Return [x, y] of the center of cell containing provided text 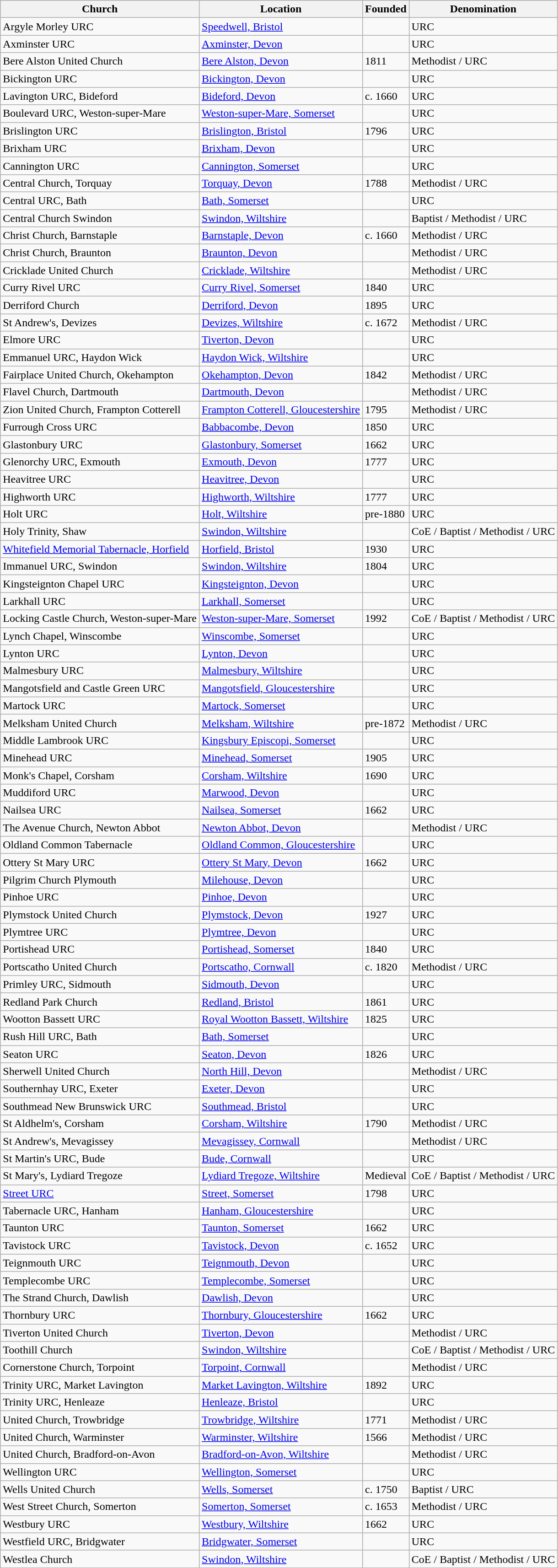
Medieval [386, 1176]
1798 [386, 1193]
Primley URC, Sidmouth [100, 984]
Portishead, Somerset [281, 949]
Tavistock URC [100, 1245]
Founded [386, 9]
Malmesbury URC [100, 671]
Pilgrim Church Plymouth [100, 880]
Haydon Wick, Wiltshire [281, 357]
United Church, Warminster [100, 1437]
Emmanuel URC, Haydon Wick [100, 357]
The Avenue Church, Newton Abbot [100, 828]
Plymstock, Devon [281, 915]
Axminster URC [100, 44]
Frampton Cotterell, Gloucestershire [281, 410]
Zion United Church, Frampton Cotterell [100, 410]
pre-1872 [386, 723]
Exeter, Devon [281, 1089]
Thornbury URC [100, 1315]
Brislington, Bristol [281, 131]
Middle Lambrook URC [100, 740]
1905 [386, 758]
Wellington, Somerset [281, 1472]
Brixham, Devon [281, 148]
Southernhay URC, Exeter [100, 1089]
Barnstaple, Devon [281, 236]
Central Church Swindon [100, 218]
Teignmouth, Devon [281, 1263]
Thornbury, Gloucestershire [281, 1315]
Speedwell, Bristol [281, 27]
Flavel Church, Dartmouth [100, 392]
Milehouse, Devon [281, 880]
Melksham United Church [100, 723]
Curry Rivel, Somerset [281, 288]
Bridgwater, Somerset [281, 1541]
Braunton, Devon [281, 253]
Bude, Cornwall [281, 1158]
c. 1672 [386, 323]
Pinhoe URC [100, 897]
1895 [386, 305]
Lavington URC, Bideford [100, 96]
Mangotsfield, Gloucestershire [281, 688]
1790 [386, 1124]
1788 [386, 183]
Malmesbury, Wiltshire [281, 671]
Royal Wootton Bassett, Wiltshire [281, 1019]
Redland Park Church [100, 1002]
1861 [386, 1002]
Monk's Chapel, Corsham [100, 776]
Nailsea, Somerset [281, 810]
Devizes, Wiltshire [281, 323]
Westlea Church [100, 1559]
Toothill Church [100, 1350]
The Strand Church, Dawlish [100, 1298]
St Andrew's, Mevagissey [100, 1141]
Exmouth, Devon [281, 462]
Trowbridge, Wiltshire [281, 1420]
Wells United Church [100, 1489]
Hanham, Gloucestershire [281, 1211]
Plymtree, Devon [281, 932]
Taunton, Somerset [281, 1228]
Baptist / URC [483, 1489]
Minehead, Somerset [281, 758]
1690 [386, 776]
Lynch Chapel, Winscombe [100, 636]
Immanuel URC, Swindon [100, 566]
Axminster, Devon [281, 44]
Henleaze, Bristol [281, 1402]
Baptist / Methodist / URC [483, 218]
Cornerstone Church, Torpoint [100, 1368]
Portscatho, Cornwall [281, 967]
Southmead New Brunswick URC [100, 1106]
Martock URC [100, 706]
Redland, Bristol [281, 1002]
Locking Castle Church, Weston-super-Mare [100, 619]
1842 [386, 375]
Heavitree URC [100, 479]
United Church, Bradford-on-Avon [100, 1455]
Dartmouth, Devon [281, 392]
Fairplace United Church, Okehampton [100, 375]
1825 [386, 1019]
Argyle Morley URC [100, 27]
Kingsteignton, Devon [281, 584]
Street, Somerset [281, 1193]
Holt URC [100, 514]
Cannington, Somerset [281, 166]
Lydiard Tregoze, Wiltshire [281, 1176]
Elmore URC [100, 340]
1795 [386, 410]
St Aldhelm's, Corsham [100, 1124]
Holt, Wiltshire [281, 514]
Minehead URC [100, 758]
Larkhall, Somerset [281, 601]
1927 [386, 915]
Seaton, Devon [281, 1054]
Seaton URC [100, 1054]
Babbacombe, Devon [281, 427]
Plymtree URC [100, 932]
Derriford Church [100, 305]
Tabernacle URC, Hanham [100, 1211]
Lynton URC [100, 653]
Glastonbury URC [100, 444]
Southmead, Bristol [281, 1106]
Street URC [100, 1193]
Templecombe URC [100, 1280]
Ottery St Mary URC [100, 862]
Horfield, Bristol [281, 549]
1892 [386, 1385]
Templecombe, Somerset [281, 1280]
Christ Church, Barnstaple [100, 236]
Boulevard URC, Weston-super-Mare [100, 113]
1850 [386, 427]
Brislington URC [100, 131]
c. 1820 [386, 967]
Newton Abbot, Devon [281, 828]
Melksham, Wiltshire [281, 723]
c. 1653 [386, 1507]
Trinity URC, Market Lavington [100, 1385]
Highworth, Wiltshire [281, 496]
Marwood, Devon [281, 793]
Westbury URC [100, 1524]
Whitefield Memorial Tabernacle, Horfield [100, 549]
Westbury, Wiltshire [281, 1524]
1566 [386, 1437]
Oldland Common Tabernacle [100, 845]
c. 1652 [386, 1245]
Location [281, 9]
Bere Alston, Devon [281, 61]
c. 1750 [386, 1489]
1811 [386, 61]
St Martin's URC, Bude [100, 1158]
Kingsbury Episcopi, Somerset [281, 740]
Teignmouth URC [100, 1263]
Portscatho United Church [100, 967]
West Street Church, Somerton [100, 1507]
Curry Rivel URC [100, 288]
Kingsteignton Chapel URC [100, 584]
Bradford-on-Avon, Wiltshire [281, 1455]
1826 [386, 1054]
Glastonbury, Somerset [281, 444]
St Mary's, Lydiard Tregoze [100, 1176]
Plymstock United Church [100, 915]
Highworth URC [100, 496]
1930 [386, 549]
Wellington URC [100, 1472]
St Andrew's, Devizes [100, 323]
Somerton, Somerset [281, 1507]
Tavistock, Devon [281, 1245]
pre-1880 [386, 514]
Martock, Somerset [281, 706]
Central URC, Bath [100, 200]
Taunton URC [100, 1228]
Dawlish, Devon [281, 1298]
Nailsea URC [100, 810]
Bideford, Devon [281, 96]
Bickington, Devon [281, 79]
Church [100, 9]
Trinity URC, Henleaze [100, 1402]
Wells, Somerset [281, 1489]
Heavitree, Devon [281, 479]
Glenorchy URC, Exmouth [100, 462]
Ottery St Mary, Devon [281, 862]
Wootton Bassett URC [100, 1019]
Torquay, Devon [281, 183]
Cricklade United Church [100, 270]
Christ Church, Braunton [100, 253]
Okehampton, Devon [281, 375]
Bere Alston United Church [100, 61]
Bickington URC [100, 79]
Market Lavington, Wiltshire [281, 1385]
Westfield URC, Bridgwater [100, 1541]
1771 [386, 1420]
North Hill, Devon [281, 1072]
1992 [386, 619]
Holy Trinity, Shaw [100, 532]
Sherwell United Church [100, 1072]
Derriford, Devon [281, 305]
Pinhoe, Devon [281, 897]
Rush Hill URC, Bath [100, 1036]
Winscombe, Somerset [281, 636]
Brixham URC [100, 148]
1796 [386, 131]
Oldland Common, Gloucestershire [281, 845]
Sidmouth, Devon [281, 984]
1804 [386, 566]
Larkhall URC [100, 601]
United Church, Trowbridge [100, 1420]
Mangotsfield and Castle Green URC [100, 688]
Cricklade, Wiltshire [281, 270]
Mevagissey, Cornwall [281, 1141]
Portishead URC [100, 949]
Torpoint, Cornwall [281, 1368]
Lynton, Devon [281, 653]
Furrough Cross URC [100, 427]
Muddiford URC [100, 793]
Tiverton United Church [100, 1333]
Warminster, Wiltshire [281, 1437]
Cannington URC [100, 166]
Central Church, Torquay [100, 183]
Denomination [483, 9]
